Search for the cell housing the specified text and yield its [X, Y] center coordinate. 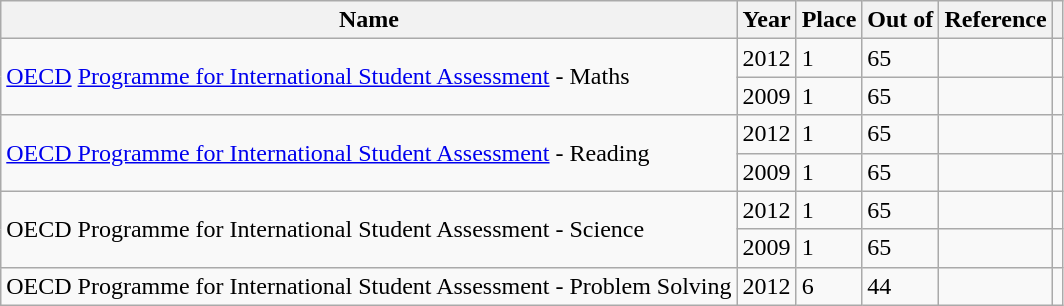
6 [829, 286]
OECD Programme for International Student Assessment - Problem Solving [369, 286]
Name [369, 20]
Out of [900, 20]
Year [766, 20]
OECD Programme for International Student Assessment - Maths [369, 77]
OECD Programme for International Student Assessment - Science [369, 229]
Place [829, 20]
Reference [996, 20]
44 [900, 286]
OECD Programme for International Student Assessment - Reading [369, 153]
